Provide the (X, Y) coordinate of the cell's center where the given text is located.  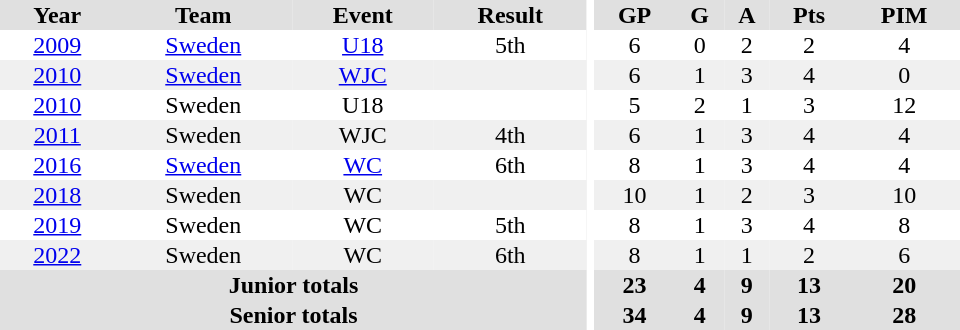
2011 (58, 135)
34 (635, 315)
20 (904, 285)
4th (511, 135)
A (747, 15)
Pts (810, 15)
2022 (58, 255)
Year (58, 15)
GP (635, 15)
2019 (58, 225)
2016 (58, 165)
12 (904, 105)
5 (635, 105)
Result (511, 15)
2018 (58, 195)
28 (904, 315)
Event (363, 15)
PIM (904, 15)
23 (635, 285)
2009 (58, 45)
Team (204, 15)
G (700, 15)
Senior totals (294, 315)
Junior totals (294, 285)
